Search for the cell housing the specified text and yield its [X, Y] center coordinate. 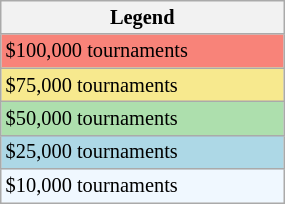
$25,000 tournaments [142, 152]
$100,000 tournaments [142, 51]
$75,000 tournaments [142, 85]
Legend [142, 17]
$10,000 tournaments [142, 186]
$50,000 tournaments [142, 118]
